Identify which cell holds the provided text, then report its [x, y] central coordinate. 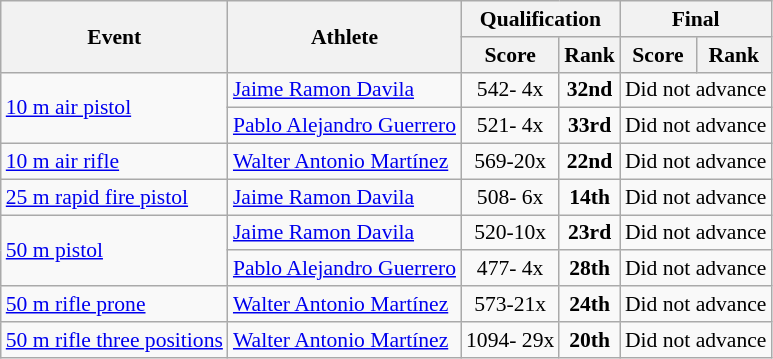
32nd [590, 90]
25 m rapid fire pistol [114, 197]
10 m air pistol [114, 108]
23rd [590, 233]
542- 4x [510, 90]
Athlete [344, 36]
521- 4x [510, 126]
10 m air rifle [114, 162]
50 m rifle prone [114, 304]
24th [590, 304]
50 m rifle three positions [114, 340]
Final [696, 19]
33rd [590, 126]
22nd [590, 162]
520-10x [510, 233]
50 m pistol [114, 250]
1094- 29x [510, 340]
20th [590, 340]
14th [590, 197]
28th [590, 269]
569-20x [510, 162]
573-21x [510, 304]
508- 6x [510, 197]
477- 4x [510, 269]
Event [114, 36]
Qualification [540, 19]
